Pinpoint the cell where the given text exists, returning its (X, Y) midpoint coordinate. 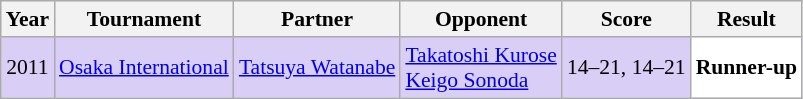
14–21, 14–21 (626, 68)
Partner (318, 19)
Osaka International (144, 68)
Tatsuya Watanabe (318, 68)
Runner-up (746, 68)
Takatoshi Kurose Keigo Sonoda (480, 68)
Result (746, 19)
Opponent (480, 19)
Tournament (144, 19)
2011 (28, 68)
Score (626, 19)
Year (28, 19)
